Detect which cell encompasses the target text, then output its [X, Y] center coordinate. 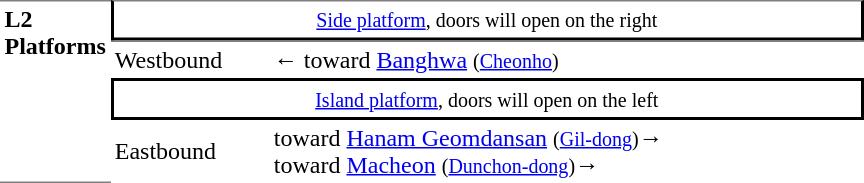
Side platform, doors will open on the right [486, 20]
Westbound [190, 59]
toward Hanam Geomdansan (Gil-dong)→ toward Macheon (Dunchon-dong)→ [566, 152]
L2Platforms [55, 92]
Island platform, doors will open on the left [486, 99]
Eastbound [190, 152]
← toward Banghwa (Cheonho) [566, 59]
